Determine the (x, y) coordinate at the center of the cell enclosing the given text.  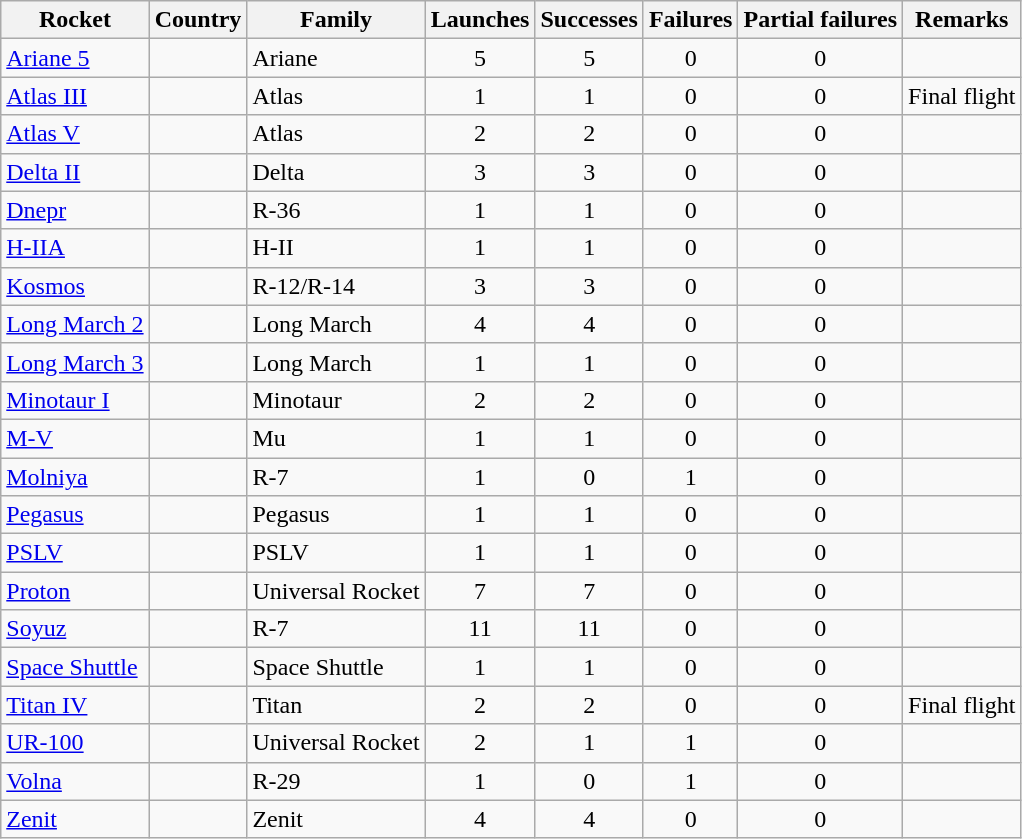
H-IIA (75, 248)
Failures (690, 20)
Long March 3 (75, 362)
Minotaur I (75, 400)
Rocket (75, 20)
Ariane (336, 58)
Delta II (75, 172)
Minotaur (336, 400)
Atlas III (75, 96)
Partial failures (820, 20)
Ariane 5 (75, 58)
Family (336, 20)
M-V (75, 438)
Kosmos (75, 286)
R-12/R-14 (336, 286)
Successes (589, 20)
UR-100 (75, 743)
Titan IV (75, 705)
R-36 (336, 210)
H-II (336, 248)
Atlas V (75, 134)
Long March 2 (75, 324)
Mu (336, 438)
Delta (336, 172)
Dnepr (75, 210)
Country (198, 20)
Remarks (962, 20)
Titan (336, 705)
Volna (75, 781)
Proton (75, 591)
Soyuz (75, 629)
R-29 (336, 781)
Molniya (75, 477)
Launches (480, 20)
